For the text-containing cell, return its midpoint in [x, y] coordinate format. 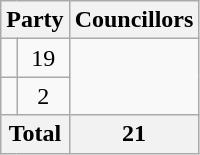
Councillors [134, 20]
2 [43, 96]
Party [35, 20]
Total [35, 134]
19 [43, 58]
21 [134, 134]
